Output the (x, y) coordinate of the center of the cell containing the given text.  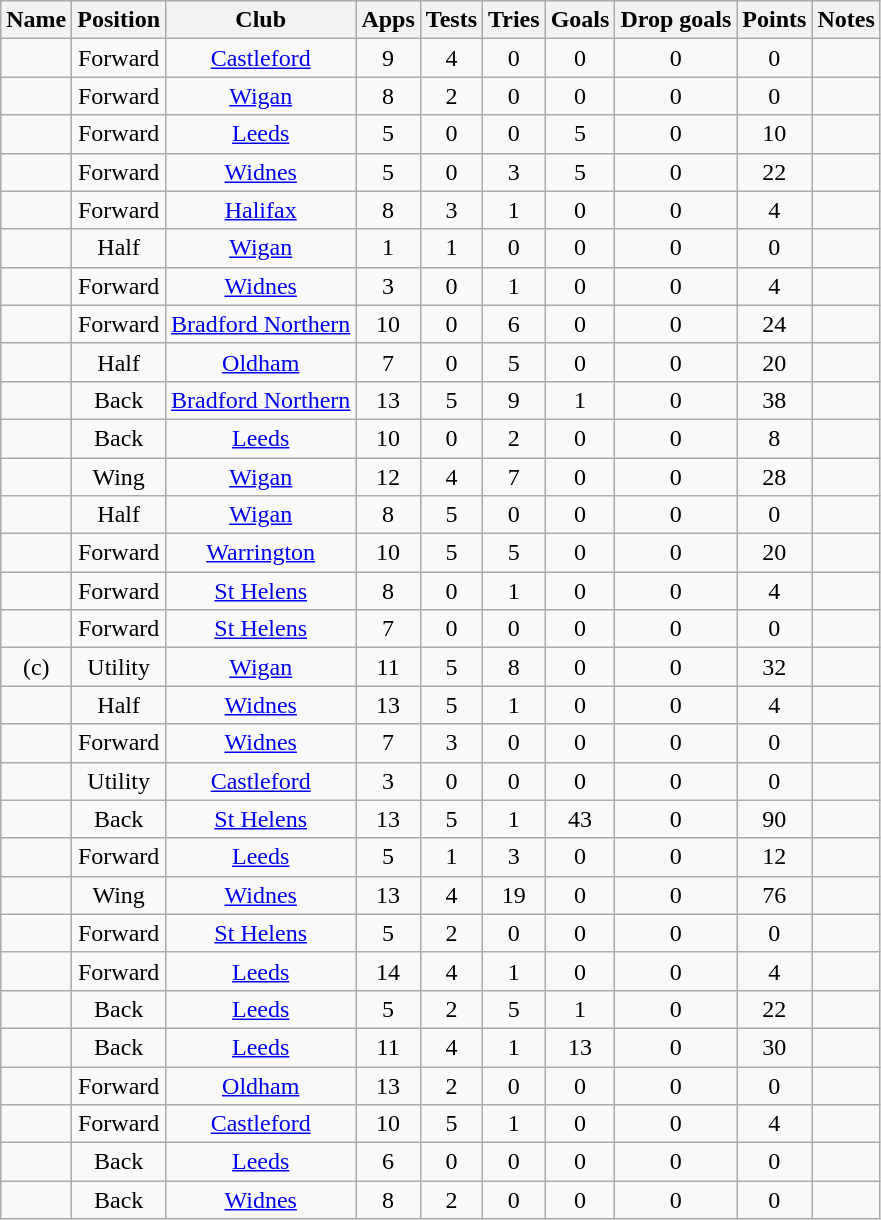
Apps (388, 20)
Goals (580, 20)
Drop goals (676, 20)
Club (261, 20)
90 (774, 819)
19 (514, 895)
Tries (514, 20)
76 (774, 895)
Notes (846, 20)
Halifax (261, 210)
43 (580, 819)
Name (36, 20)
Position (119, 20)
(c) (36, 667)
38 (774, 400)
32 (774, 667)
30 (774, 1047)
Tests (451, 20)
14 (388, 971)
Points (774, 20)
Warrington (261, 553)
28 (774, 477)
24 (774, 324)
